Provide the [x, y] coordinate of the cell's center where the given text is located.  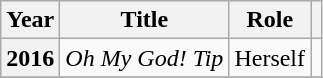
2016 [30, 58]
Herself [270, 58]
Title [144, 20]
Role [270, 20]
Year [30, 20]
Oh My God! Tip [144, 58]
